Capture the cell that displays the provided text and extract its (X, Y) central coordinate. 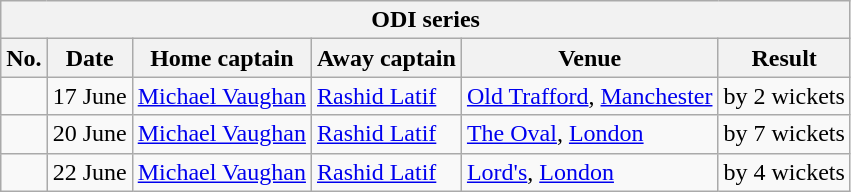
22 June (90, 172)
Away captain (386, 58)
Home captain (222, 58)
Old Trafford, Manchester (590, 96)
Lord's, London (590, 172)
Result (784, 58)
Date (90, 58)
by 2 wickets (784, 96)
by 7 wickets (784, 134)
by 4 wickets (784, 172)
No. (24, 58)
Venue (590, 58)
The Oval, London (590, 134)
20 June (90, 134)
ODI series (426, 20)
17 June (90, 96)
